Output the [x, y] coordinate of the center of the cell containing the given text.  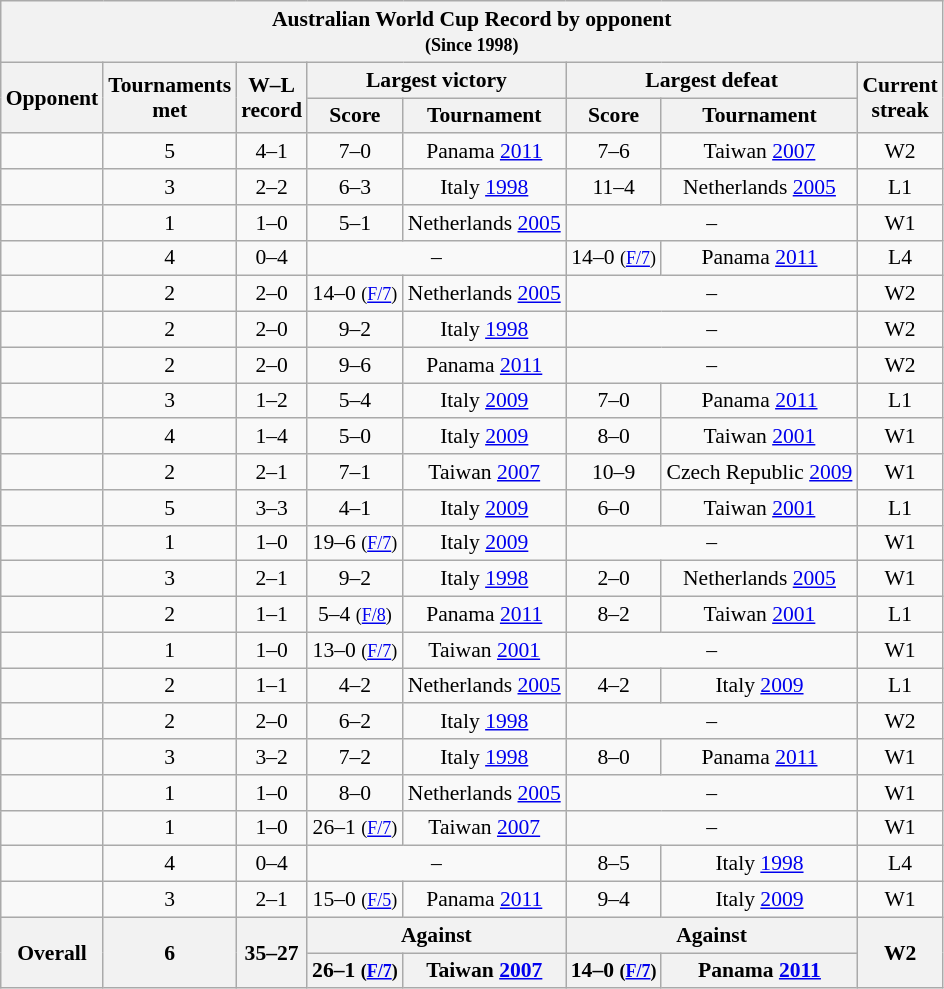
3–3 [272, 508]
Overall [52, 952]
6 [170, 952]
3–2 [272, 757]
1–4 [272, 437]
7–6 [614, 152]
7–1 [355, 472]
15–0 (F/5) [355, 900]
8–2 [614, 615]
6–3 [355, 187]
10–9 [614, 472]
7–2 [355, 757]
9–4 [614, 900]
Tournamentsmet [170, 98]
6–2 [355, 722]
11–4 [614, 187]
9–6 [355, 365]
19–6 (F/7) [355, 543]
8–5 [614, 864]
Largest victory [436, 80]
5–4 [355, 401]
W–Lrecord [272, 98]
Largest defeat [712, 80]
1–2 [272, 401]
5–4 (F/8) [355, 615]
5–1 [355, 223]
Currentstreak [900, 98]
Opponent [52, 98]
Australian World Cup Record by opponent(Since 1998) [472, 32]
5–0 [355, 437]
35–27 [272, 952]
Czech Republic 2009 [759, 472]
2–2 [272, 187]
6–0 [614, 508]
13–0 (F/7) [355, 650]
